Output the [x, y] coordinate of the center of the cell containing the given text.  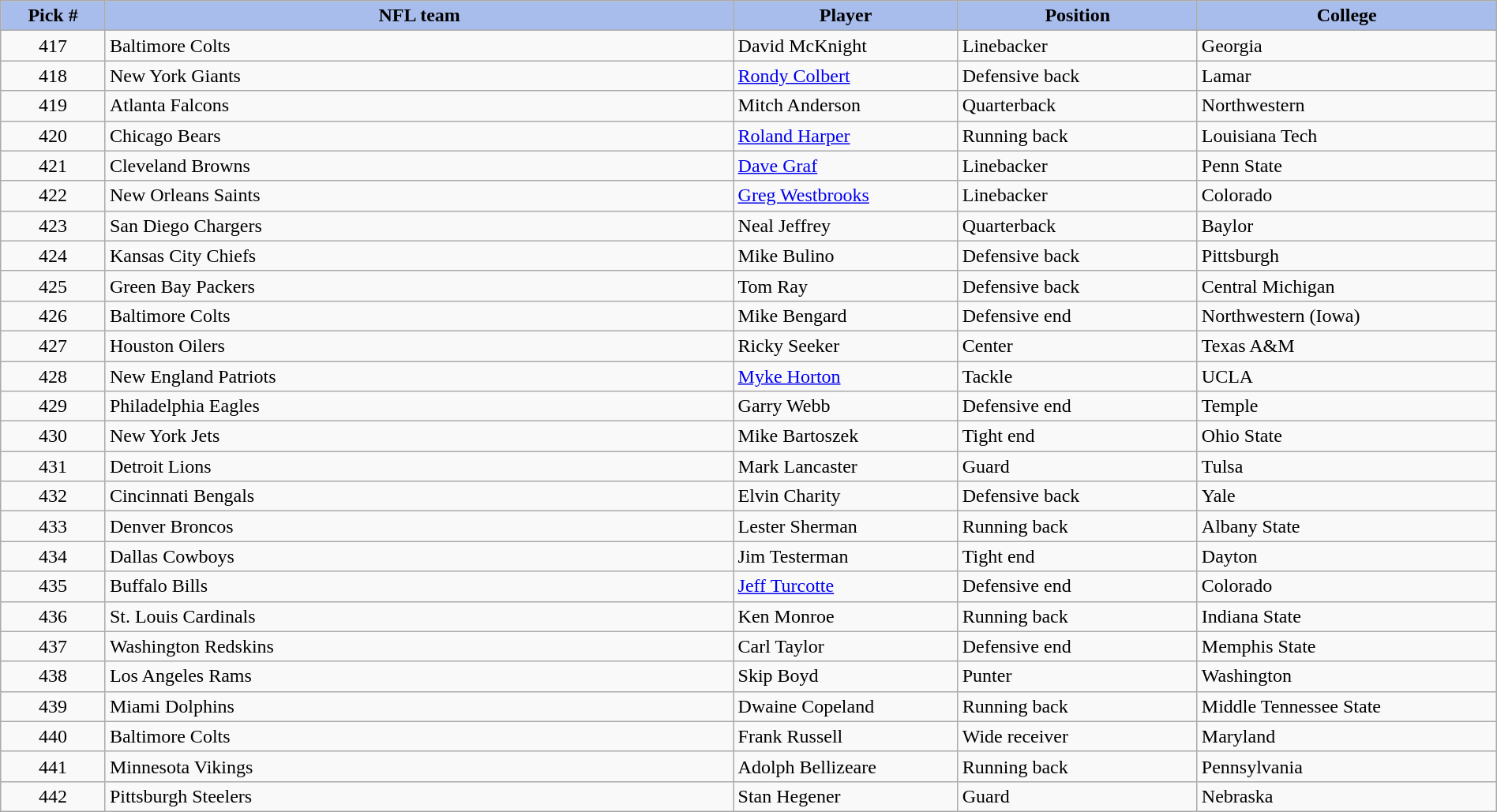
Nebraska [1347, 796]
Atlanta Falcons [419, 106]
NFL team [419, 16]
Northwestern (Iowa) [1347, 316]
431 [54, 466]
438 [54, 676]
421 [54, 166]
426 [54, 316]
Mike Bengard [846, 316]
Carl Taylor [846, 646]
Minnesota Vikings [419, 766]
429 [54, 406]
Neal Jeffrey [846, 226]
433 [54, 526]
Punter [1077, 676]
422 [54, 196]
441 [54, 766]
College [1347, 16]
Frank Russell [846, 736]
Greg Westbrooks [846, 196]
439 [54, 706]
Center [1077, 346]
Dwaine Copeland [846, 706]
418 [54, 76]
Stan Hegener [846, 796]
Cincinnati Bengals [419, 496]
Ricky Seeker [846, 346]
Tackle [1077, 376]
Memphis State [1347, 646]
Player [846, 16]
Los Angeles Rams [419, 676]
Temple [1347, 406]
442 [54, 796]
St. Louis Cardinals [419, 616]
427 [54, 346]
Garry Webb [846, 406]
Tulsa [1347, 466]
417 [54, 46]
432 [54, 496]
Cleveland Browns [419, 166]
Philadelphia Eagles [419, 406]
Detroit Lions [419, 466]
Middle Tennessee State [1347, 706]
Mitch Anderson [846, 106]
Penn State [1347, 166]
Tom Ray [846, 286]
Mike Bulino [846, 256]
Kansas City Chiefs [419, 256]
Dave Graf [846, 166]
Denver Broncos [419, 526]
Jeff Turcotte [846, 586]
Roland Harper [846, 136]
UCLA [1347, 376]
Louisiana Tech [1347, 136]
Green Bay Packers [419, 286]
Chicago Bears [419, 136]
Pittsburgh [1347, 256]
Miami Dolphins [419, 706]
Pennsylvania [1347, 766]
Dayton [1347, 556]
436 [54, 616]
Albany State [1347, 526]
Pick # [54, 16]
Ken Monroe [846, 616]
New York Jets [419, 436]
428 [54, 376]
Myke Horton [846, 376]
Washington Redskins [419, 646]
Position [1077, 16]
Mike Bartoszek [846, 436]
Dallas Cowboys [419, 556]
Northwestern [1347, 106]
Buffalo Bills [419, 586]
Lester Sherman [846, 526]
430 [54, 436]
Yale [1347, 496]
New York Giants [419, 76]
Rondy Colbert [846, 76]
Central Michigan [1347, 286]
Baylor [1347, 226]
Pittsburgh Steelers [419, 796]
Indiana State [1347, 616]
Skip Boyd [846, 676]
Jim Testerman [846, 556]
434 [54, 556]
New England Patriots [419, 376]
Wide receiver [1077, 736]
435 [54, 586]
Maryland [1347, 736]
Washington [1347, 676]
419 [54, 106]
423 [54, 226]
Houston Oilers [419, 346]
Adolph Bellizeare [846, 766]
Texas A&M [1347, 346]
David McKnight [846, 46]
Elvin Charity [846, 496]
New Orleans Saints [419, 196]
440 [54, 736]
Georgia [1347, 46]
437 [54, 646]
420 [54, 136]
San Diego Chargers [419, 226]
Lamar [1347, 76]
Mark Lancaster [846, 466]
Ohio State [1347, 436]
424 [54, 256]
425 [54, 286]
